Detect which cell encompasses the target text, then output its [x, y] center coordinate. 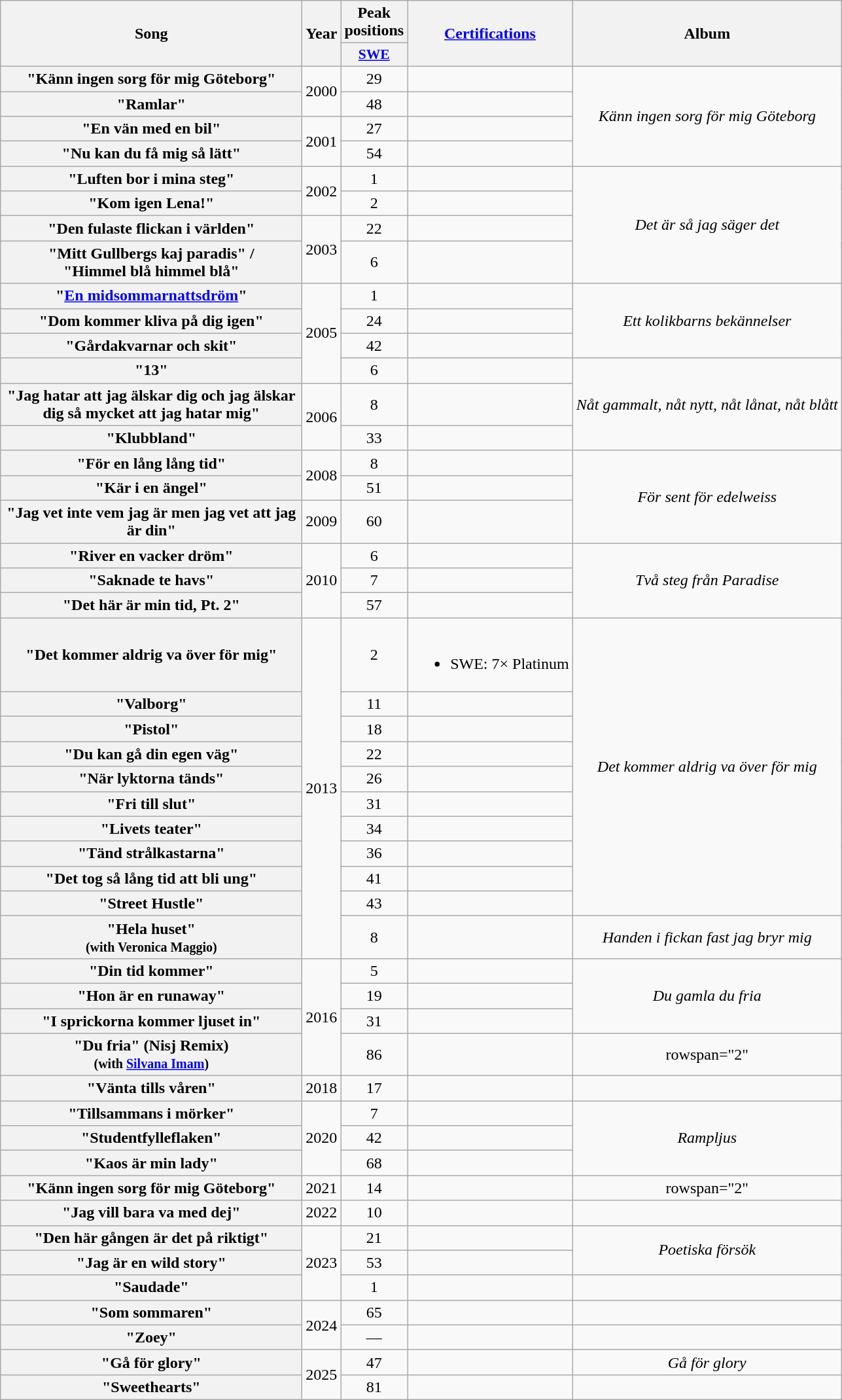
"Jag är en wild story" [152, 1263]
Rampljus [707, 1138]
10 [374, 1213]
"Kär i en ängel" [152, 488]
51 [374, 488]
2018 [322, 1088]
"Tänd strålkastarna" [152, 853]
"Zoey" [152, 1337]
"Hon är en runaway" [152, 996]
24 [374, 321]
"Dom kommer kliva på dig igen" [152, 321]
"Den fulaste flickan i världen" [152, 228]
"Sweethearts" [152, 1387]
"Fri till slut" [152, 804]
"Jag vet inte vem jag är men jag vet att jag är din" [152, 521]
"Pistol" [152, 729]
Certifications [491, 34]
53 [374, 1263]
"Hela huset" (with Veronica Maggio) [152, 937]
41 [374, 878]
2008 [322, 475]
2006 [322, 416]
14 [374, 1188]
11 [374, 704]
"Saudade" [152, 1287]
"Klubbland" [152, 438]
"Det tog så lång tid att bli ung" [152, 878]
Det kommer aldrig va över för mig [707, 767]
Poetiska försök [707, 1250]
"I sprickorna kommer ljuset in" [152, 1020]
34 [374, 829]
2025 [322, 1374]
2022 [322, 1213]
SWE: 7× Platinum [491, 655]
— [374, 1337]
2010 [322, 581]
"Valborg" [152, 704]
"Street Hustle" [152, 903]
2001 [322, 141]
Det är så jag säger det [707, 225]
86 [374, 1055]
"En vän med en bil" [152, 129]
"Luften bor i mina steg" [152, 179]
33 [374, 438]
Ett kolikbarns bekännelser [707, 321]
47 [374, 1362]
"Saknade te havs" [152, 581]
"Mitt Gullbergs kaj paradis" / "Himmel blå himmel blå" [152, 262]
2000 [322, 91]
"Jag hatar att jag älskar dig och jag älskar dig så mycket att jag hatar mig" [152, 404]
"Nu kan du få mig så lätt" [152, 154]
65 [374, 1312]
2009 [322, 521]
68 [374, 1163]
"En midsommarnattsdröm" [152, 296]
"Du fria" (Nisj Remix)(with Silvana Imam) [152, 1055]
För sent för edelweiss [707, 496]
57 [374, 605]
"När lyktorna tänds" [152, 779]
"Din tid kommer" [152, 971]
Year [322, 34]
2003 [322, 250]
Nåt gammalt, nåt nytt, nåt lånat, nåt blått [707, 404]
"Vänta tills våren" [152, 1088]
43 [374, 903]
5 [374, 971]
36 [374, 853]
19 [374, 996]
"Den här gången är det på riktigt" [152, 1238]
SWE [374, 55]
Två steg från Paradise [707, 581]
"Studentfylleflaken" [152, 1138]
2016 [322, 1017]
2013 [322, 788]
"Ramlar" [152, 104]
54 [374, 154]
"För en lång lång tid" [152, 463]
2020 [322, 1138]
"Kom igen Lena!" [152, 204]
29 [374, 79]
"River en vacker dröm" [152, 556]
"Gå för glory" [152, 1362]
27 [374, 129]
"Jag vill bara va med dej" [152, 1213]
"Gårdakvarnar och skit" [152, 346]
Album [707, 34]
"Det kommer aldrig va över för mig" [152, 655]
2024 [322, 1325]
Peak positions [374, 22]
2005 [322, 333]
"Livets teater" [152, 829]
"Du kan gå din egen väg" [152, 754]
48 [374, 104]
21 [374, 1238]
Song [152, 34]
"Tillsammans i mörker" [152, 1113]
17 [374, 1088]
2021 [322, 1188]
Handen i fickan fast jag bryr mig [707, 937]
"Som sommaren" [152, 1312]
"Kaos är min lady" [152, 1163]
"13" [152, 370]
81 [374, 1387]
Gå för glory [707, 1362]
2023 [322, 1263]
Du gamla du fria [707, 996]
18 [374, 729]
26 [374, 779]
Känn ingen sorg för mig Göteborg [707, 116]
2002 [322, 191]
"Det här är min tid, Pt. 2" [152, 605]
60 [374, 521]
